Output the [X, Y] coordinate of the center of the cell containing the given text.  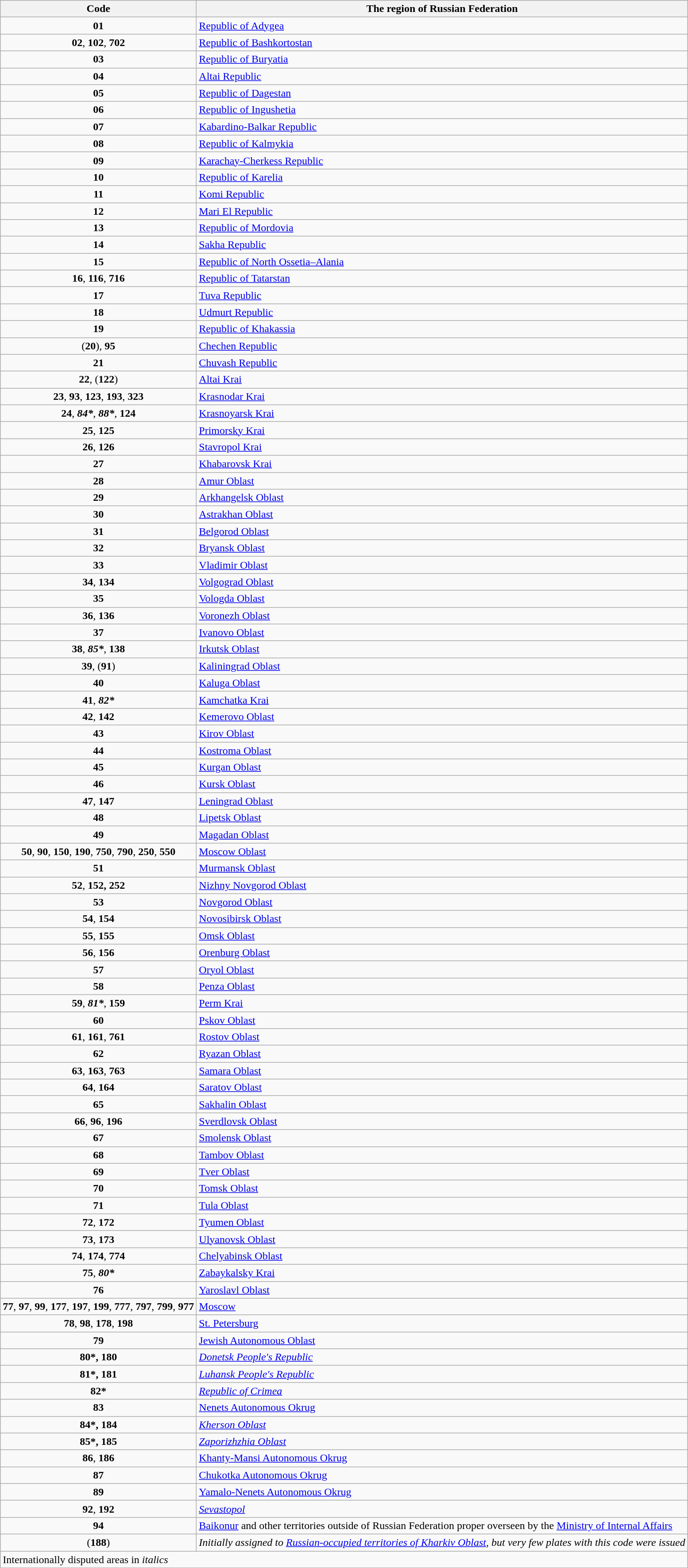
Udmurt Republic [442, 312]
Mari El Republic [442, 211]
71 [98, 1205]
Internationally disputed areas in italics [344, 1559]
59, 81*, 159 [98, 1003]
39, (91) [98, 666]
17 [98, 295]
56, 156 [98, 952]
04 [98, 76]
37 [98, 632]
87 [98, 1475]
84*, 184 [98, 1425]
Perm Krai [442, 1003]
42, 142 [98, 716]
Lipetsk Oblast [442, 818]
62 [98, 1054]
Leningrad Oblast [442, 801]
Republic of Mordovia [442, 228]
72, 172 [98, 1222]
94 [98, 1525]
Novgorod Oblast [442, 902]
61, 161, 761 [98, 1037]
Republic of Bashkortostan [442, 43]
81*, 181 [98, 1374]
32 [98, 548]
89 [98, 1492]
47, 147 [98, 801]
69 [98, 1172]
Kursk Oblast [442, 784]
Vologda Oblast [442, 599]
Chuvash Republic [442, 363]
35 [98, 599]
Baikonur and other territories outside of Russian Federation proper overseen by the Ministry of Internal Affairs [442, 1525]
70 [98, 1189]
Tyumen Oblast [442, 1222]
Kaliningrad Oblast [442, 666]
Vladimir Oblast [442, 565]
St. Petersburg [442, 1324]
Ivanovo Oblast [442, 632]
79 [98, 1340]
03 [98, 59]
50, 90, 150, 190, 750, 790, 250, 550 [98, 852]
57 [98, 969]
11 [98, 194]
Tomsk Oblast [442, 1189]
13 [98, 228]
Kamchatka Krai [442, 700]
Krasnodar Krai [442, 396]
Nenets Autonomous Okrug [442, 1408]
Oryol Oblast [442, 969]
78, 98, 178, 198 [98, 1324]
08 [98, 143]
23, 93, 123, 193, 323 [98, 396]
58 [98, 986]
Khanty-Mansi Autonomous Okrug [442, 1458]
18 [98, 312]
64, 164 [98, 1088]
21 [98, 363]
06 [98, 110]
46 [98, 784]
Tuva Republic [442, 295]
Primorsky Krai [442, 430]
Murmansk Oblast [442, 868]
Republic of North Ossetia–Alania [442, 262]
74, 174, 774 [98, 1256]
Irkutsk Oblast [442, 649]
82* [98, 1391]
Altai Republic [442, 76]
Republic of Adygea [442, 26]
55, 155 [98, 936]
29 [98, 498]
Karachay-Cherkess Republic [442, 160]
65 [98, 1104]
(20), 95 [98, 346]
Nizhny Novgorod Oblast [442, 885]
86, 186 [98, 1458]
Voronezh Oblast [442, 616]
Krasnoyarsk Krai [442, 413]
Stavropol Krai [442, 447]
49 [98, 835]
27 [98, 464]
83 [98, 1408]
44 [98, 751]
Orenburg Oblast [442, 952]
Penza Oblast [442, 986]
10 [98, 177]
Tambov Oblast [442, 1155]
Samara Oblast [442, 1071]
66, 96, 196 [98, 1121]
30 [98, 515]
Yaroslavl Oblast [442, 1290]
67 [98, 1138]
Magadan Oblast [442, 835]
73, 173 [98, 1239]
22, (122) [98, 379]
Sakhalin Oblast [442, 1104]
05 [98, 93]
Sevastopol [442, 1509]
Republic of Kalmykia [442, 143]
Republic of Tatarstan [442, 279]
Code [98, 9]
Luhansk People's Republic [442, 1374]
14 [98, 245]
09 [98, 160]
43 [98, 733]
Republic of Dagestan [442, 93]
(188) [98, 1542]
The region of Russian Federation [442, 9]
75, 80* [98, 1273]
33 [98, 565]
31 [98, 531]
Kirov Oblast [442, 733]
60 [98, 1020]
Sakha Republic [442, 245]
Kabardino-Balkar Republic [442, 127]
Kurgan Oblast [442, 767]
Jewish Autonomous Oblast [442, 1340]
Kaluga Oblast [442, 683]
Tula Oblast [442, 1205]
Zabaykalsky Krai [442, 1273]
54, 154 [98, 919]
Republic of Karelia [442, 177]
Kostroma Oblast [442, 751]
Khabarovsk Krai [442, 464]
Republic of Buryatia [442, 59]
Moscow Oblast [442, 852]
53 [98, 902]
51 [98, 868]
19 [98, 329]
Kemerovo Oblast [442, 716]
16, 116, 716 [98, 279]
63, 163, 763 [98, 1071]
Pskov Oblast [442, 1020]
24, 84*, 88*, 124 [98, 413]
Volgograd Oblast [442, 582]
Bryansk Oblast [442, 548]
Initially assigned to Russian-occupied territories of Kharkiv Oblast, but very few plates with this code were issued [442, 1542]
92, 192 [98, 1509]
45 [98, 767]
Saratov Oblast [442, 1088]
Ulyanovsk Oblast [442, 1239]
40 [98, 683]
12 [98, 211]
07 [98, 127]
28 [98, 480]
Chechen Republic [442, 346]
01 [98, 26]
36, 136 [98, 616]
Republic of Khakassia [442, 329]
02, 102, 702 [98, 43]
Smolensk Oblast [442, 1138]
26, 126 [98, 447]
Donetsk People's Republic [442, 1357]
Chukotka Autonomous Okrug [442, 1475]
Republic of Crimea [442, 1391]
76 [98, 1290]
Arkhangelsk Oblast [442, 498]
38, 85*, 138 [98, 649]
Yamalo-Nenets Autonomous Okrug [442, 1492]
Novosibirsk Oblast [442, 919]
Sverdlovsk Oblast [442, 1121]
Omsk Oblast [442, 936]
Tver Oblast [442, 1172]
Amur Oblast [442, 480]
80*, 180 [98, 1357]
Republic of Ingushetia [442, 110]
Belgorod Oblast [442, 531]
68 [98, 1155]
41, 82* [98, 700]
77, 97, 99, 177, 197, 199, 777, 797, 799, 977 [98, 1307]
Kherson Oblast [442, 1425]
Altai Krai [442, 379]
Ryazan Oblast [442, 1054]
Moscow [442, 1307]
48 [98, 818]
Astrakhan Oblast [442, 515]
85*, 185 [98, 1441]
Chelyabinsk Oblast [442, 1256]
Zaporizhzhia Oblast [442, 1441]
52, 152, 252 [98, 885]
Rostov Oblast [442, 1037]
Komi Republic [442, 194]
25, 125 [98, 430]
34, 134 [98, 582]
15 [98, 262]
